Detect which cell encompasses the target text, then output its (X, Y) center coordinate. 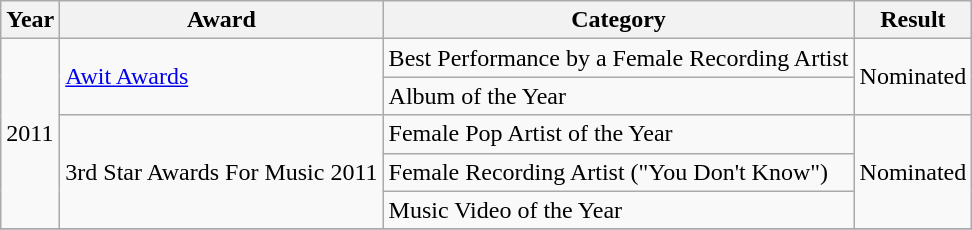
Result (913, 20)
Year (30, 20)
Award (222, 20)
2011 (30, 134)
Album of the Year (618, 96)
Music Video of the Year (618, 210)
Awit Awards (222, 77)
Female Recording Artist ("You Don't Know") (618, 172)
Female Pop Artist of the Year (618, 134)
Category (618, 20)
Best Performance by a Female Recording Artist (618, 58)
3rd Star Awards For Music 2011 (222, 172)
